Output the (x, y) coordinate of the center of the cell containing the given text.  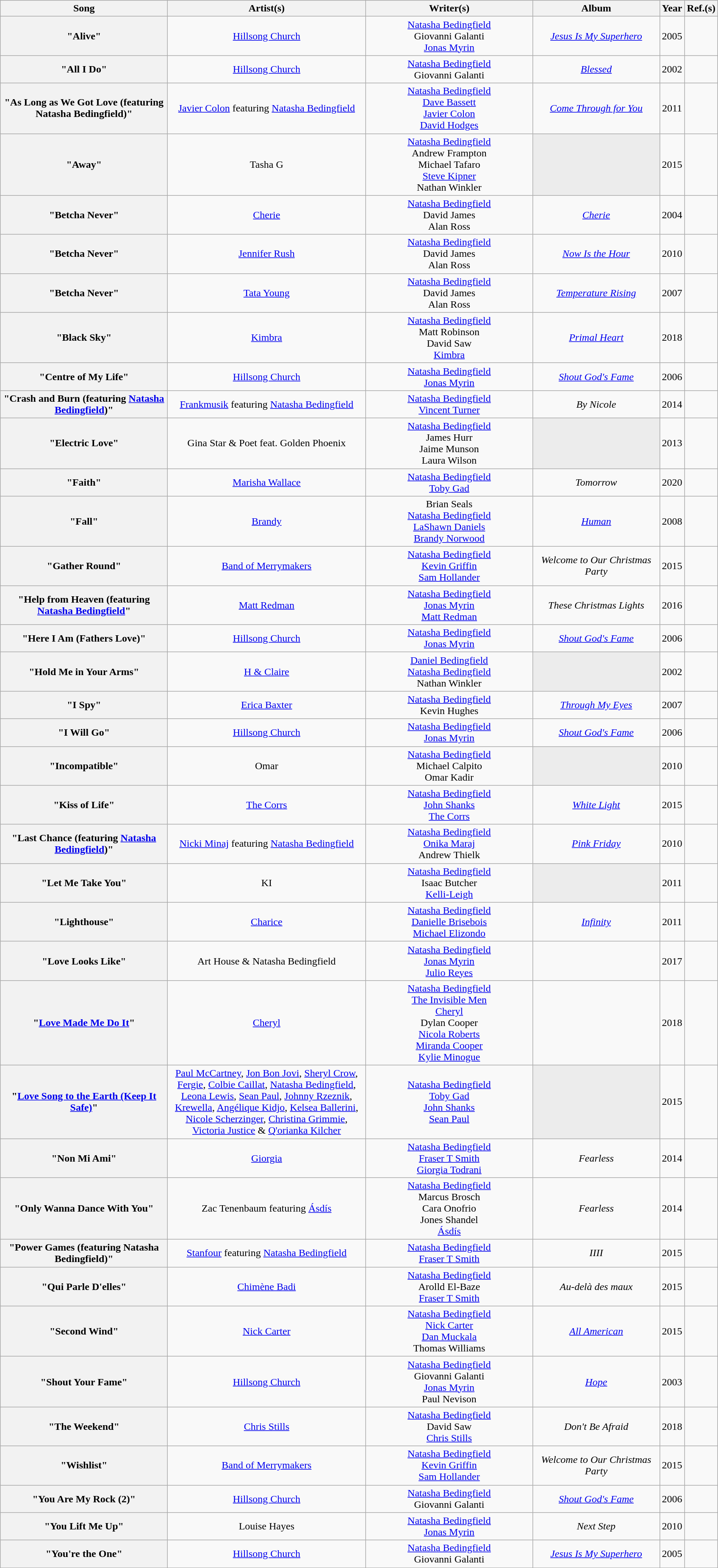
"Away" (84, 164)
"You're the One" (84, 1554)
"Lighthouse" (84, 922)
2020 (672, 482)
Natasha BedingfieldJonas MyrinMatt Redman (449, 605)
2013 (672, 443)
"Alive" (84, 36)
Louise Hayes (267, 1526)
Hope (596, 1382)
Jennifer Rush (267, 254)
Natasha BedingfieldMichael CalpitoOmar Kadir (449, 766)
Natasha BedingfieldIsaac ButcherKelli-Leigh (449, 883)
Natasha BedingfieldMatt RobinsonDavid SawKimbra (449, 337)
Gina Star & Poet feat. Golden Phoenix (267, 443)
"Love Looks Like" (84, 961)
Frankmusik featuring Natasha Bedingfield (267, 404)
All American (596, 1332)
Temperature Rising (596, 293)
Zac Tenenbaum featuring Ásdís (267, 1209)
"Hold Me in Your Arms" (84, 672)
"Non Mi Ami" (84, 1158)
"I Will Go" (84, 732)
Natasha BedingfieldToby GadJohn ShanksSean Paul (449, 1102)
2017 (672, 961)
Marisha Wallace (267, 482)
Natasha BedingfieldMarcus BroschCara OnofrioJones ShandelÁsdís (449, 1209)
Natasha BedingfieldToby Gad (449, 482)
Omar (267, 766)
"Black Sky" (84, 337)
Au-delà des maux (596, 1287)
Ref.(s) (701, 8)
"Faith" (84, 482)
Charice (267, 922)
Natasha BedingfieldFraser T SmithGiorgia Todrani (449, 1158)
Natasha BedingfieldJohn ShanksThe Corrs (449, 805)
"Love Made Me Do It" (84, 1023)
Giorgia (267, 1158)
"I Spy" (84, 705)
Now Is the Hour (596, 254)
"Kiss of Life" (84, 805)
Artist(s) (267, 8)
"Wishlist" (84, 1465)
White Light (596, 805)
"Love Song to the Earth (Keep It Safe)" (84, 1102)
Natasha BedingfieldFraser T Smith (449, 1254)
Tata Young (267, 293)
Art House & Natasha Bedingfield (267, 961)
"Gather Round" (84, 566)
Song (84, 8)
Natasha BedingfieldGiovanni GalantiJonas Myrin (449, 36)
Pink Friday (596, 844)
"Electric Love" (84, 443)
Natasha BedingfieldThe Invisible MenCherylDylan CooperNicola RobertsMiranda CooperKylie Minogue (449, 1023)
Erica Baxter (267, 705)
"You Lift Me Up" (84, 1526)
Album (596, 8)
"Centre of My Life" (84, 376)
"As Long as We Got Love (featuring Natasha Bedingfield)" (84, 108)
Nicki Minaj featuring Natasha Bedingfield (267, 844)
Kimbra (267, 337)
Natasha BedingfieldDavid SawChris Stills (449, 1426)
Chimène Badi (267, 1287)
"Crash and Burn (featuring Natasha Bedingfield)" (84, 404)
Natasha BedingfieldNick CarterDan MuckalaThomas Williams (449, 1332)
"The Weekend" (84, 1426)
Writer(s) (449, 8)
"Here I Am (Fathers Love)" (84, 638)
Stanfour featuring Natasha Bedingfield (267, 1254)
Daniel BedingfieldNatasha BedingfieldNathan Winkler (449, 672)
By Nicole (596, 404)
Brandy (267, 521)
Natasha BedingfieldAndrew FramptonMichael TafaroSteve KipnerNathan Winkler (449, 164)
These Christmas Lights (596, 605)
Through My Eyes (596, 705)
Natasha BedingfieldOnika MarajAndrew Thielk (449, 844)
"Second Wind" (84, 1332)
Next Step (596, 1526)
Natasha BedingfieldGiovanni GalantiJonas MyrinPaul Nevison (449, 1382)
"All I Do" (84, 70)
Year (672, 8)
Tasha G (267, 164)
Natasha BedingfieldDanielle BriseboisMichael Elizondo (449, 922)
2004 (672, 215)
2016 (672, 605)
"Fall" (84, 521)
Cheryl (267, 1023)
"Let Me Take You" (84, 883)
2003 (672, 1382)
"You Are My Rock (2)" (84, 1498)
"Power Games (featuring Natasha Bedingfield)" (84, 1254)
2008 (672, 521)
"Only Wanna Dance With You" (84, 1209)
Infinity (596, 922)
Blessed (596, 70)
Natasha BedingfieldArolld El-BazeFraser T Smith (449, 1287)
Nick Carter (267, 1332)
Natasha BedingfieldJonas MyrinJulio Reyes (449, 961)
"Shout Your Fame" (84, 1382)
Primal Heart (596, 337)
"Qui Parle D'elles" (84, 1287)
Come Through for You (596, 108)
Matt Redman (267, 605)
Natasha BedingfieldKevin Hughes (449, 705)
"Incompatible" (84, 766)
Javier Colon featuring Natasha Bedingfield (267, 108)
Don't Be Afraid (596, 1426)
Natasha BedingfieldJames HurrJaime MunsonLaura Wilson (449, 443)
H & Claire (267, 672)
Natasha BedingfieldVincent Turner (449, 404)
"Last Chance (featuring Natasha Bedingfield)" (84, 844)
"Help from Heaven (featuring Natasha Bedingfield" (84, 605)
Human (596, 521)
IIII (596, 1254)
Brian SealsNatasha BedingfieldLaShawn DanielsBrandy Norwood (449, 521)
KI (267, 883)
Chris Stills (267, 1426)
Tomorrow (596, 482)
The Corrs (267, 805)
Natasha BedingfieldDave BassettJavier ColonDavid Hodges (449, 108)
